Determine the [X, Y] coordinate at the center of the cell enclosing the given text.  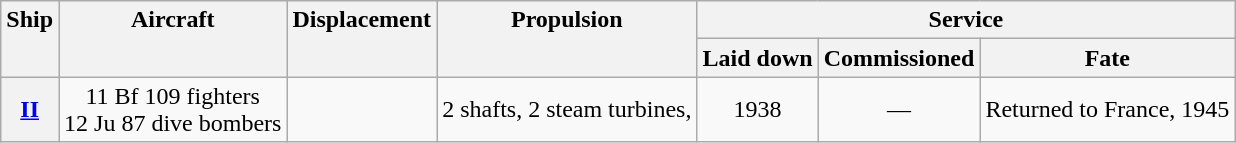
1938 [758, 110]
Ship [30, 39]
Aircraft [173, 39]
Commissioned [899, 58]
II [30, 110]
2 shafts, 2 steam turbines, [567, 110]
Returned to France, 1945 [1108, 110]
Propulsion [567, 39]
— [899, 110]
Fate [1108, 58]
Laid down [758, 58]
11 Bf 109 fighters12 Ju 87 dive bombers [173, 110]
Service [966, 20]
Displacement [362, 39]
